Scan for the cell matching the given text and deliver its [x, y] coordinate at center. 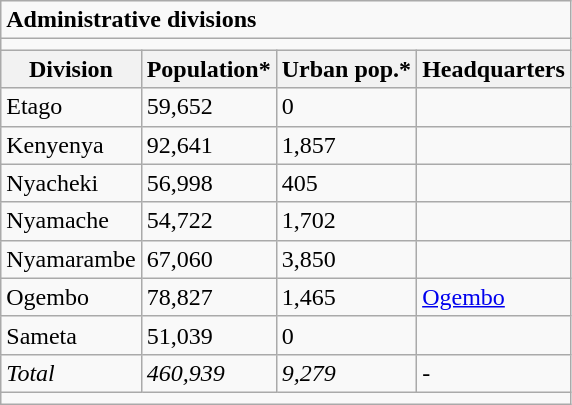
Division [71, 69]
51,039 [208, 335]
1,465 [346, 297]
460,939 [208, 373]
Administrative divisions [286, 20]
9,279 [346, 373]
- [494, 373]
Etago [71, 107]
Kenyenya [71, 145]
56,998 [208, 183]
1,857 [346, 145]
67,060 [208, 259]
405 [346, 183]
Urban pop.* [346, 69]
59,652 [208, 107]
Nyamarambe [71, 259]
54,722 [208, 221]
Nyacheki [71, 183]
Sameta [71, 335]
Total [71, 373]
3,850 [346, 259]
92,641 [208, 145]
Population* [208, 69]
1,702 [346, 221]
Nyamache [71, 221]
Headquarters [494, 69]
78,827 [208, 297]
